Detect which cell encompasses the target text, then output its [x, y] center coordinate. 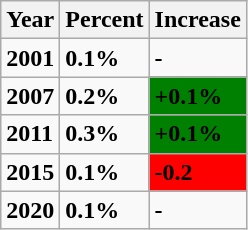
0.2% [104, 96]
2007 [30, 96]
Percent [104, 20]
2011 [30, 134]
0.3% [104, 134]
Year [30, 20]
-0.2 [198, 172]
2001 [30, 58]
Increase [198, 20]
2020 [30, 210]
2015 [30, 172]
